Detect which cell encompasses the target text, then output its [X, Y] center coordinate. 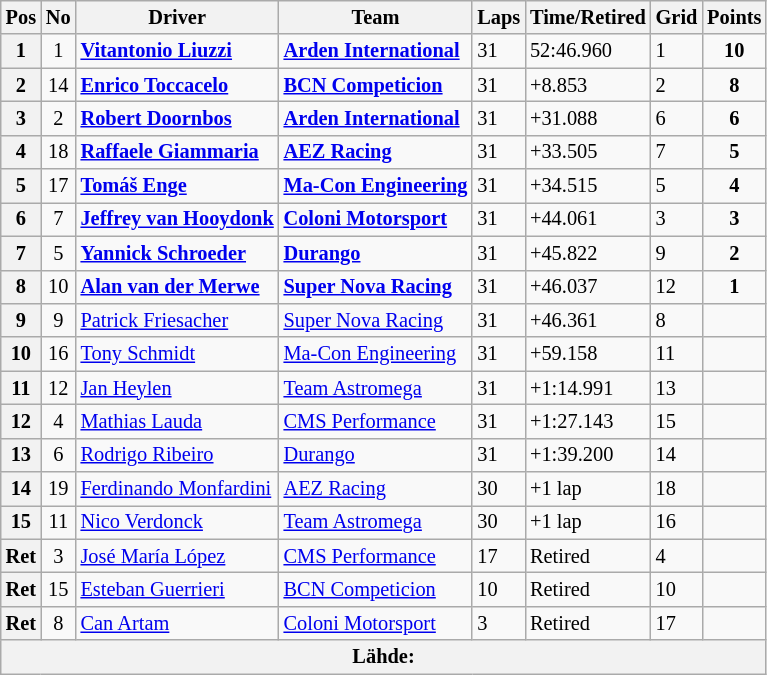
Lähde: [384, 657]
Mathias Lauda [178, 421]
+46.037 [588, 287]
+46.361 [588, 320]
Driver [178, 17]
+34.515 [588, 186]
+44.061 [588, 219]
Team [376, 17]
Pos [21, 17]
No [58, 17]
Alan van der Merwe [178, 287]
Jan Heylen [178, 388]
+1:14.991 [588, 388]
+45.822 [588, 253]
Tony Schmidt [178, 354]
52:46.960 [588, 51]
Patrick Friesacher [178, 320]
Time/Retired [588, 17]
Vitantonio Liuzzi [178, 51]
Robert Doornbos [178, 118]
Enrico Toccacelo [178, 85]
+31.088 [588, 118]
+1:27.143 [588, 421]
Laps [498, 17]
19 [58, 489]
José María López [178, 556]
Ferdinando Monfardini [178, 489]
Esteban Guerrieri [178, 589]
Grid [677, 17]
Tomáš Enge [178, 186]
Rodrigo Ribeiro [178, 455]
Raffaele Giammaria [178, 152]
Nico Verdonck [178, 522]
+33.505 [588, 152]
+59.158 [588, 354]
Yannick Schroeder [178, 253]
Points [734, 17]
Can Artam [178, 623]
Jeffrey van Hooydonk [178, 219]
+1:39.200 [588, 455]
+8.853 [588, 85]
